Search for the cell housing the specified text and yield its (X, Y) center coordinate. 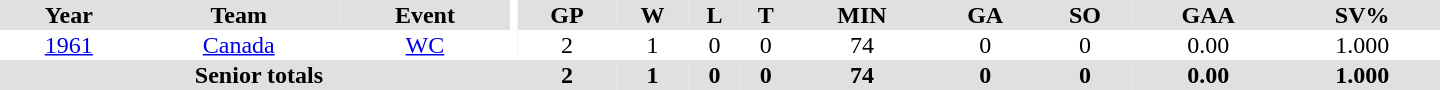
T (766, 15)
Canada (239, 45)
Senior totals (259, 75)
W (652, 15)
SV% (1362, 15)
GP (567, 15)
MIN (862, 15)
GAA (1208, 15)
1961 (69, 45)
Year (69, 15)
SO (1085, 15)
Event (425, 15)
Team (239, 15)
GA (986, 15)
WC (425, 45)
L (714, 15)
